Scan for the cell matching the given text and deliver its (X, Y) coordinate at center. 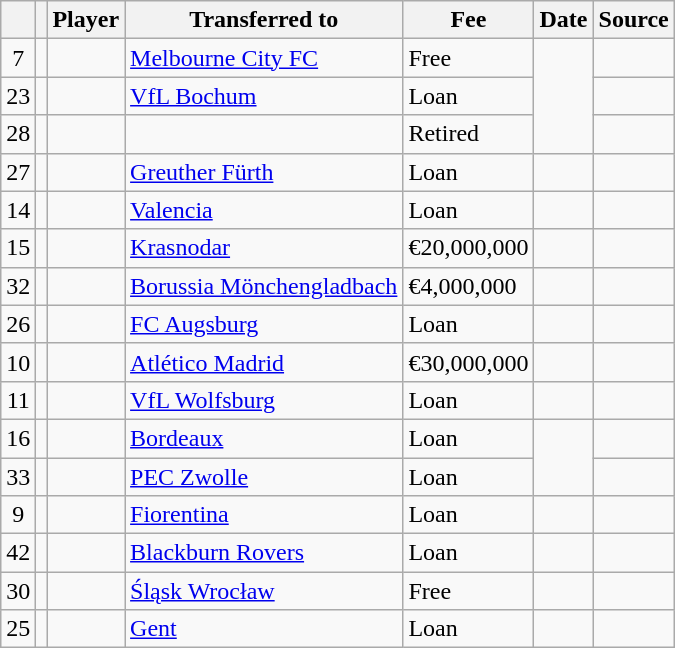
Blackburn Rovers (264, 553)
Gent (264, 629)
VfL Wolfsburg (264, 400)
Krasnodar (264, 248)
PEC Zwolle (264, 477)
23 (18, 96)
Śląsk Wrocław (264, 591)
Borussia Mönchengladbach (264, 286)
€4,000,000 (468, 286)
10 (18, 362)
VfL Bochum (264, 96)
33 (18, 477)
Transferred to (264, 20)
Valencia (264, 210)
28 (18, 134)
Source (634, 20)
26 (18, 324)
42 (18, 553)
14 (18, 210)
9 (18, 515)
27 (18, 172)
Melbourne City FC (264, 58)
Bordeaux (264, 438)
32 (18, 286)
25 (18, 629)
15 (18, 248)
FC Augsburg (264, 324)
16 (18, 438)
€20,000,000 (468, 248)
Fee (468, 20)
Fiorentina (264, 515)
Player (86, 20)
Atlético Madrid (264, 362)
7 (18, 58)
Date (564, 20)
Greuther Fürth (264, 172)
Retired (468, 134)
€30,000,000 (468, 362)
30 (18, 591)
11 (18, 400)
